From the cell containing the given text, extract its center point as [X, Y] coordinate. 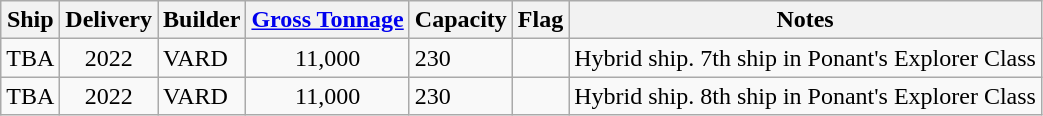
Builder [202, 20]
Capacity [460, 20]
Ship [30, 20]
Delivery [109, 20]
Gross Tonnage [328, 20]
Flag [540, 20]
Hybrid ship. 7th ship in Ponant's Explorer Class [806, 58]
Hybrid ship. 8th ship in Ponant's Explorer Class [806, 96]
Notes [806, 20]
